From the cell containing the given text, extract its center point as (x, y) coordinate. 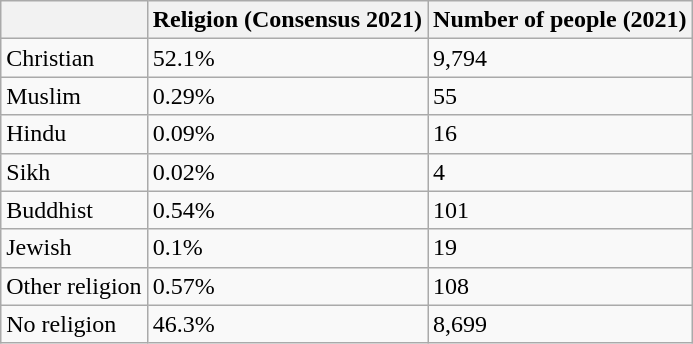
101 (560, 210)
Jewish (74, 248)
Number of people (2021) (560, 20)
108 (560, 286)
Hindu (74, 134)
0.29% (287, 96)
Muslim (74, 96)
8,699 (560, 324)
0.09% (287, 134)
Christian (74, 58)
16 (560, 134)
0.02% (287, 172)
Religion (Consensus 2021) (287, 20)
55 (560, 96)
0.1% (287, 248)
Other religion (74, 286)
19 (560, 248)
Buddhist (74, 210)
4 (560, 172)
0.54% (287, 210)
0.57% (287, 286)
52.1% (287, 58)
9,794 (560, 58)
No religion (74, 324)
46.3% (287, 324)
Sikh (74, 172)
